Extract the (X, Y) coordinate from the center of the cell holding the provided text.  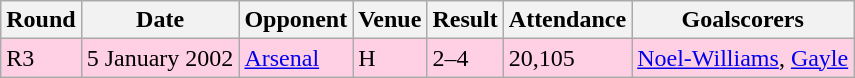
Noel-Williams, Gayle (743, 58)
Opponent (296, 20)
R3 (41, 58)
20,105 (567, 58)
Attendance (567, 20)
Result (465, 20)
Date (160, 20)
Goalscorers (743, 20)
H (390, 58)
Arsenal (296, 58)
Round (41, 20)
Venue (390, 20)
5 January 2002 (160, 58)
2–4 (465, 58)
